Return the [x, y] coordinate for the center point of the cell that contains the specified text.  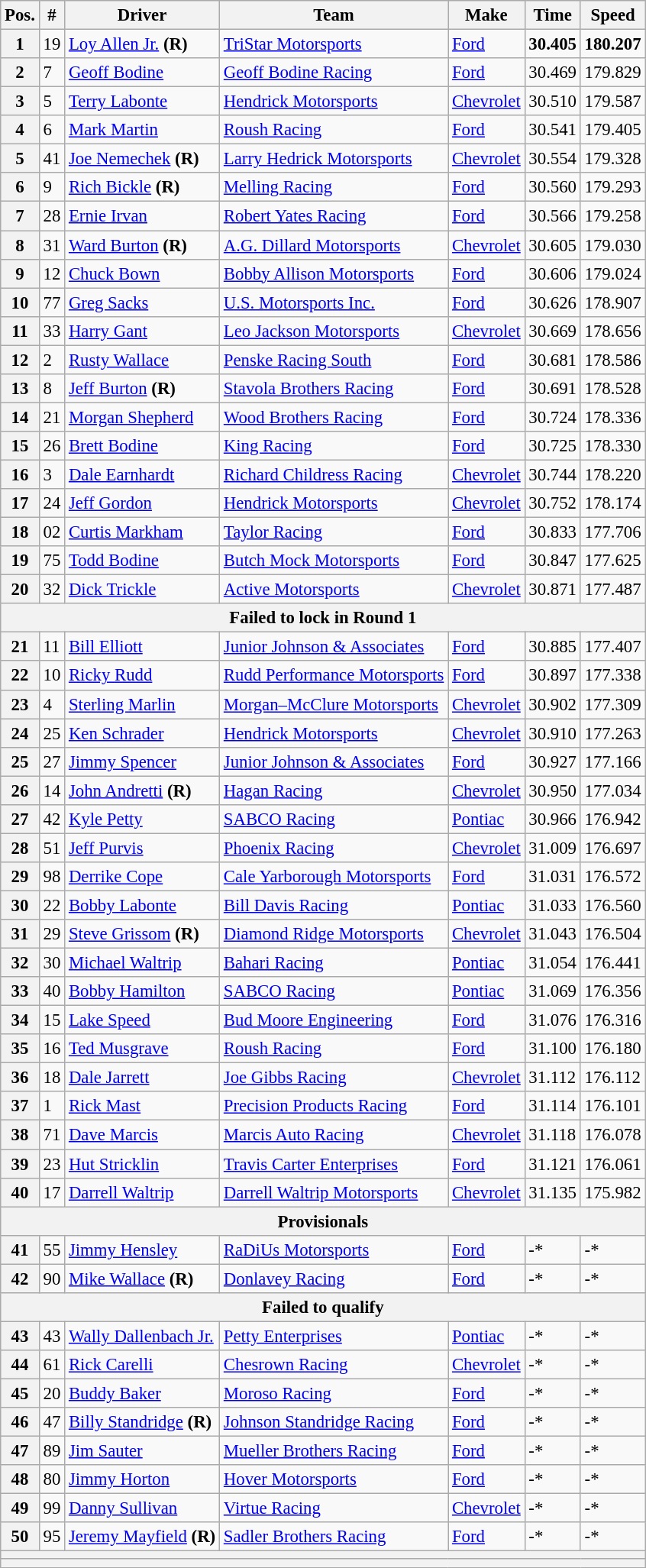
Chesrown Racing [334, 1365]
Darrell Waltrip Motorsports [334, 1192]
177.407 [612, 647]
178.528 [612, 389]
Bill Davis Racing [334, 905]
31.043 [553, 934]
Precision Products Racing [334, 1107]
Travis Carter Enterprises [334, 1164]
30.833 [553, 532]
Hagan Racing [334, 790]
179.328 [612, 159]
Taylor Racing [334, 532]
30.871 [553, 590]
Morgan Shepherd [142, 417]
30.560 [553, 187]
Steve Grissom (R) [142, 934]
176.504 [612, 934]
31.009 [553, 848]
Hut Stricklin [142, 1164]
30.885 [553, 647]
30.897 [553, 676]
Mike Wallace (R) [142, 1279]
31.076 [553, 1020]
Dale Earnhardt [142, 474]
30.966 [553, 820]
Richard Childress Racing [334, 474]
176.697 [612, 848]
177.338 [612, 676]
30.606 [553, 273]
Cale Yarborough Motorsports [334, 877]
Rick Mast [142, 1107]
30.725 [553, 446]
Bahari Racing [334, 963]
Wood Brothers Racing [334, 417]
178.336 [612, 417]
30.510 [553, 102]
Penske Racing South [334, 360]
Jimmy Hensley [142, 1250]
Joe Gibbs Racing [334, 1078]
King Racing [334, 446]
177.034 [612, 790]
Mueller Brothers Racing [334, 1451]
13 [20, 389]
177.625 [612, 561]
30.691 [553, 389]
U.S. Motorsports Inc. [334, 302]
30.847 [553, 561]
75 [52, 561]
Rick Carelli [142, 1365]
Dale Jarrett [142, 1078]
178.220 [612, 474]
Jim Sauter [142, 1451]
179.030 [612, 245]
Bill Elliott [142, 647]
31.031 [553, 877]
49 [20, 1508]
178.586 [612, 360]
61 [52, 1365]
48 [20, 1479]
Buddy Baker [142, 1393]
176.441 [612, 963]
Sterling Marlin [142, 704]
Diamond Ridge Motorsports [334, 934]
Johnson Standridge Racing [334, 1422]
176.078 [612, 1135]
Billy Standridge (R) [142, 1422]
30.950 [553, 790]
31.135 [553, 1192]
Speed [612, 15]
Loy Allen Jr. (R) [142, 44]
177.487 [612, 590]
176.112 [612, 1078]
176.560 [612, 905]
31.112 [553, 1078]
Melling Racing [334, 187]
Ernie Irvan [142, 216]
178.656 [612, 331]
38 [20, 1135]
77 [52, 302]
99 [52, 1508]
36 [20, 1078]
176.572 [612, 877]
30.752 [553, 503]
50 [20, 1537]
Jeremy Mayfield (R) [142, 1537]
Leo Jackson Motorsports [334, 331]
Phoenix Racing [334, 848]
178.174 [612, 503]
45 [20, 1393]
179.293 [612, 187]
Kyle Petty [142, 820]
176.101 [612, 1107]
Jeff Burton (R) [142, 389]
Rich Bickle (R) [142, 187]
Marcis Auto Racing [334, 1135]
Chuck Bown [142, 273]
98 [52, 877]
180.207 [612, 44]
34 [20, 1020]
Moroso Racing [334, 1393]
Joe Nemechek (R) [142, 159]
31.069 [553, 991]
Danny Sullivan [142, 1508]
176.316 [612, 1020]
Jeff Gordon [142, 503]
179.024 [612, 273]
Dick Trickle [142, 590]
30.541 [553, 130]
Larry Hedrick Motorsports [334, 159]
Morgan–McClure Motorsports [334, 704]
Bud Moore Engineering [334, 1020]
31.100 [553, 1049]
Team [334, 15]
Wally Dallenbach Jr. [142, 1336]
Active Motorsports [334, 590]
Ward Burton (R) [142, 245]
Make [486, 15]
31.118 [553, 1135]
Geoff Bodine Racing [334, 73]
Failed to lock in Round 1 [323, 618]
31.121 [553, 1164]
Time [553, 15]
Petty Enterprises [334, 1336]
179.829 [612, 73]
Terry Labonte [142, 102]
30.681 [553, 360]
Bobby Allison Motorsports [334, 273]
30.405 [553, 44]
Lake Speed [142, 1020]
31.033 [553, 905]
44 [20, 1365]
Rusty Wallace [142, 360]
175.982 [612, 1192]
Ted Musgrave [142, 1049]
A.G. Dillard Motorsports [334, 245]
Stavola Brothers Racing [334, 389]
Donlavey Racing [334, 1279]
46 [20, 1422]
Virtue Racing [334, 1508]
30.744 [553, 474]
30.669 [553, 331]
Failed to qualify [323, 1308]
89 [52, 1451]
35 [20, 1049]
95 [52, 1537]
176.061 [612, 1164]
176.356 [612, 991]
30.605 [553, 245]
30.902 [553, 704]
Bobby Labonte [142, 905]
176.942 [612, 820]
Hover Motorsports [334, 1479]
RaDiUs Motorsports [334, 1250]
Dave Marcis [142, 1135]
178.907 [612, 302]
55 [52, 1250]
Harry Gant [142, 331]
# [52, 15]
Jimmy Spencer [142, 761]
Geoff Bodine [142, 73]
179.405 [612, 130]
30.469 [553, 73]
30.566 [553, 216]
30.554 [553, 159]
Pos. [20, 15]
Ricky Rudd [142, 676]
Ken Schrader [142, 733]
90 [52, 1279]
30.927 [553, 761]
Bobby Hamilton [142, 991]
178.330 [612, 446]
Greg Sacks [142, 302]
30.626 [553, 302]
John Andretti (R) [142, 790]
Mark Martin [142, 130]
Brett Bodine [142, 446]
177.309 [612, 704]
177.166 [612, 761]
51 [52, 848]
177.263 [612, 733]
Jeff Purvis [142, 848]
Derrike Cope [142, 877]
Todd Bodine [142, 561]
TriStar Motorsports [334, 44]
31.054 [553, 963]
Jimmy Horton [142, 1479]
02 [52, 532]
177.706 [612, 532]
39 [20, 1164]
176.180 [612, 1049]
Butch Mock Motorsports [334, 561]
30.910 [553, 733]
Provisionals [323, 1221]
71 [52, 1135]
30.724 [553, 417]
Darrell Waltrip [142, 1192]
179.258 [612, 216]
Rudd Performance Motorsports [334, 676]
80 [52, 1479]
37 [20, 1107]
Robert Yates Racing [334, 216]
Driver [142, 15]
179.587 [612, 102]
31.114 [553, 1107]
Sadler Brothers Racing [334, 1537]
Curtis Markham [142, 532]
Michael Waltrip [142, 963]
